Return (x, y) of the center of cell containing provided text 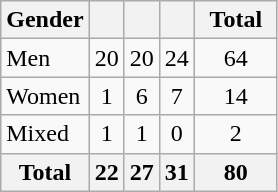
14 (236, 96)
2 (236, 134)
Women (45, 96)
Mixed (45, 134)
6 (142, 96)
80 (236, 172)
31 (176, 172)
27 (142, 172)
7 (176, 96)
0 (176, 134)
24 (176, 58)
Men (45, 58)
Gender (45, 20)
64 (236, 58)
22 (106, 172)
